Provide the (x, y) coordinate of the cell's center where the given text is located.  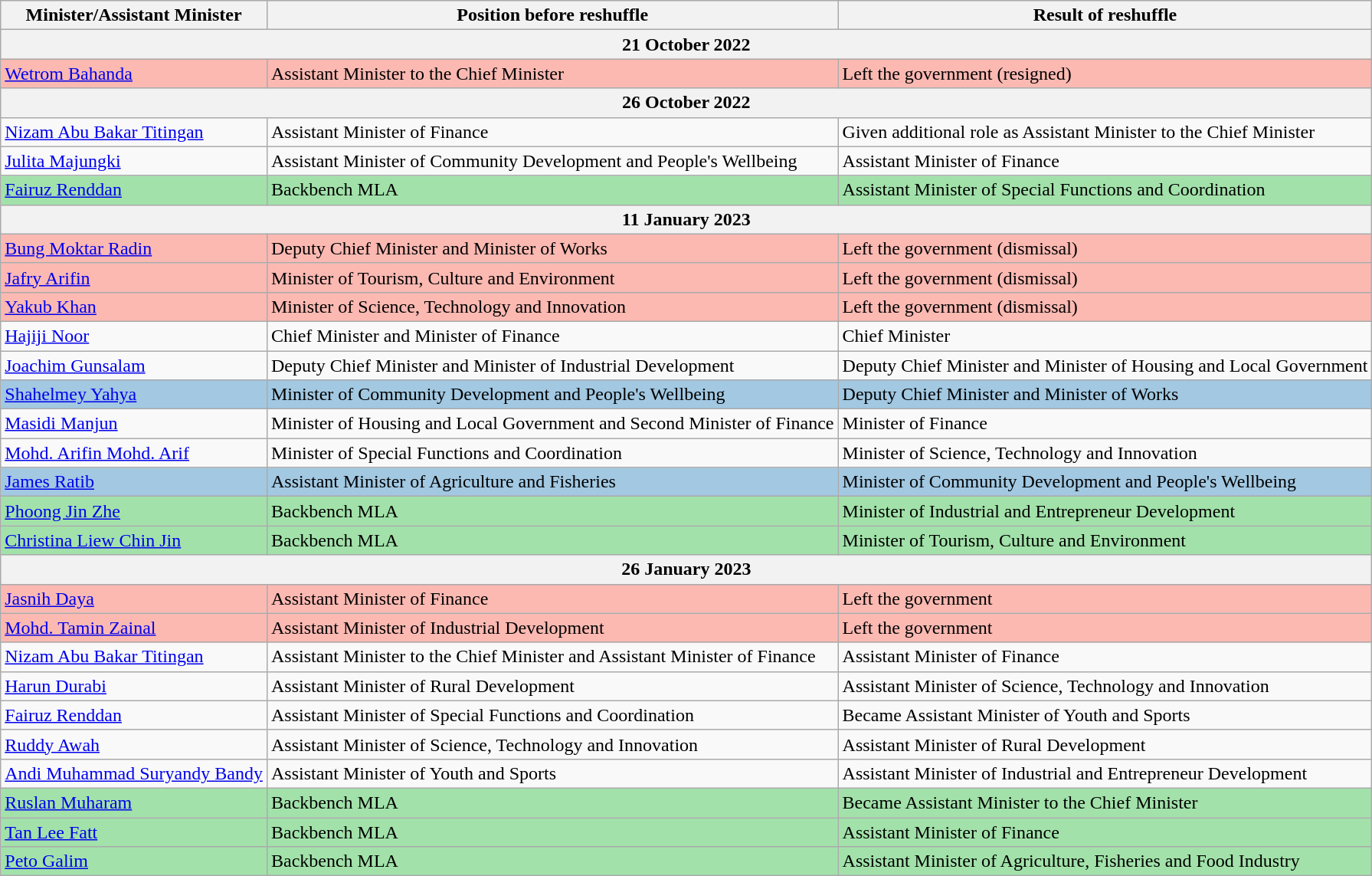
Deputy Chief Minister and Minister of Industrial Development (552, 366)
Tan Lee Fatt (134, 832)
26 January 2023 (686, 569)
Became Assistant Minister of Youth and Sports (1105, 715)
Jasnih Daya (134, 599)
Bung Moktar Radin (134, 248)
Minister of Industrial and Entrepreneur Development (1105, 511)
Yakub Khan (134, 307)
Ruddy Awah (134, 744)
Left the government (resigned) (1105, 74)
Shahelmey Yahya (134, 395)
Assistant Minister of Agriculture and Fisheries (552, 482)
Minister of Housing and Local Government and Second Minister of Finance (552, 424)
Position before reshuffle (552, 15)
Assistant Minister of Industrial Development (552, 628)
Wetrom Bahanda (134, 74)
11 January 2023 (686, 219)
Christina Liew Chin Jin (134, 540)
Minister of Special Functions and Coordination (552, 453)
Chief Minister and Minister of Finance (552, 336)
Assistant Minister of Youth and Sports (552, 773)
21 October 2022 (686, 44)
Mohd. Arifin Mohd. Arif (134, 453)
26 October 2022 (686, 103)
Chief Minister (1105, 336)
Joachim Gunsalam (134, 366)
Assistant Minister of Industrial and Entrepreneur Development (1105, 773)
Mohd. Tamin Zainal (134, 628)
Peto Galim (134, 861)
James Ratib (134, 482)
Hajiji Noor (134, 336)
Julita Majungki (134, 161)
Masidi Manjun (134, 424)
Minister of Finance (1105, 424)
Phoong Jin Zhe (134, 511)
Assistant Minister to the Chief Minister and Assistant Minister of Finance (552, 657)
Became Assistant Minister to the Chief Minister (1105, 802)
Assistant Minister to the Chief Minister (552, 74)
Given additional role as Assistant Minister to the Chief Minister (1105, 132)
Jafry Arifin (134, 277)
Assistant Minister of Agriculture, Fisheries and Food Industry (1105, 861)
Result of reshuffle (1105, 15)
Assistant Minister of Community Development and People's Wellbeing (552, 161)
Harun Durabi (134, 686)
Deputy Chief Minister and Minister of Housing and Local Government (1105, 366)
Minister/Assistant Minister (134, 15)
Ruslan Muharam (134, 802)
Andi Muhammad Suryandy Bandy (134, 773)
